Find where the given text appears and provide that cell's center as [x, y] coordinate. 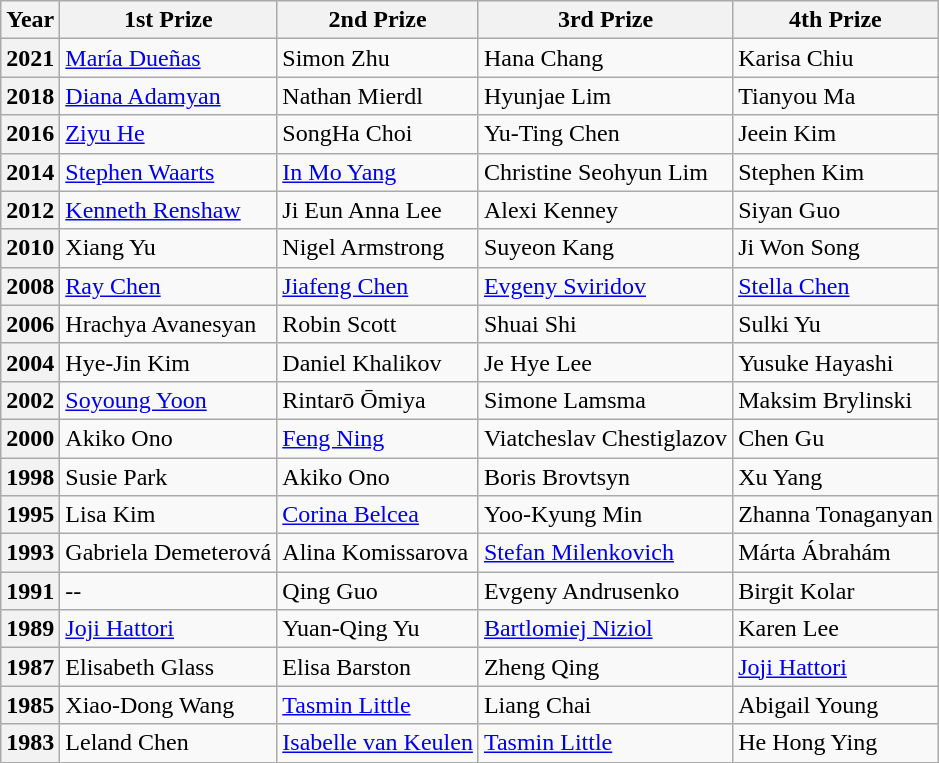
2006 [30, 324]
Rintarō Ōmiya [378, 400]
Stella Chen [836, 286]
Suyeon Kang [605, 248]
Boris Brovtsyn [605, 477]
Evgeny Andrusenko [605, 591]
He Hong Ying [836, 743]
2014 [30, 172]
Hye-Jin Kim [168, 362]
Chen Gu [836, 438]
1989 [30, 629]
Christine Seohyun Lim [605, 172]
Nathan Mierdl [378, 96]
1991 [30, 591]
Karisa Chiu [836, 58]
1998 [30, 477]
Qing Guo [378, 591]
Ray Chen [168, 286]
Liang Chai [605, 705]
Shuai Shi [605, 324]
Simone Lamsma [605, 400]
Gabriela Demeterová [168, 553]
Zheng Qing [605, 667]
Xiang Yu [168, 248]
Xu Yang [836, 477]
2016 [30, 134]
Alexi Kenney [605, 210]
Yu-Ting Chen [605, 134]
Jiafeng Chen [378, 286]
2018 [30, 96]
Abigail Young [836, 705]
Hana Chang [605, 58]
2002 [30, 400]
Je Hye Lee [605, 362]
In Mo Yang [378, 172]
1987 [30, 667]
2008 [30, 286]
Jeein Kim [836, 134]
Viatcheslav Chestiglazov [605, 438]
2000 [30, 438]
1985 [30, 705]
Stefan Milenkovich [605, 553]
Simon Zhu [378, 58]
Zhanna Tonaganyan [836, 515]
Ziyu He [168, 134]
Stephen Waarts [168, 172]
Diana Adamyan [168, 96]
Ji Eun Anna Lee [378, 210]
Sulki Yu [836, 324]
Hrachya Avanesyan [168, 324]
Birgit Kolar [836, 591]
Soyoung Yoon [168, 400]
2004 [30, 362]
Yoo-Kyung Min [605, 515]
Karen Lee [836, 629]
Siyan Guo [836, 210]
-- [168, 591]
Alina Komissarova [378, 553]
Evgeny Sviridov [605, 286]
Márta Ábrahám [836, 553]
Bartlomiej Niziol [605, 629]
2nd Prize [378, 20]
2010 [30, 248]
Ji Won Song [836, 248]
4th Prize [836, 20]
Yusuke Hayashi [836, 362]
Robin Scott [378, 324]
3rd Prize [605, 20]
Year [30, 20]
1995 [30, 515]
Elisabeth Glass [168, 667]
2021 [30, 58]
Feng Ning [378, 438]
Elisa Barston [378, 667]
Kenneth Renshaw [168, 210]
Xiao-Dong Wang [168, 705]
María Dueñas [168, 58]
Yuan-Qing Yu [378, 629]
Lisa Kim [168, 515]
Leland Chen [168, 743]
Isabelle van Keulen [378, 743]
Daniel Khalikov [378, 362]
Nigel Armstrong [378, 248]
Stephen Kim [836, 172]
Susie Park [168, 477]
1st Prize [168, 20]
Tianyou Ma [836, 96]
SongHa Choi [378, 134]
1983 [30, 743]
2012 [30, 210]
Hyunjae Lim [605, 96]
Corina Belcea [378, 515]
1993 [30, 553]
Maksim Brylinski [836, 400]
